Provide the (x, y) coordinate of the cell's center where the given text is located.  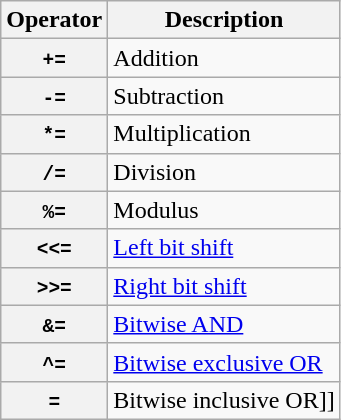
Modulus (224, 210)
Operator (54, 20)
*= (54, 134)
/= (54, 172)
<<= (54, 248)
&= (54, 324)
-= (54, 96)
Left bit shift (224, 248)
^= (54, 362)
Division (224, 172)
= (54, 400)
Bitwise inclusive OR]] (224, 400)
Multiplication (224, 134)
Addition (224, 58)
Bitwise exclusive OR (224, 362)
+= (54, 58)
>>= (54, 286)
Bitwise AND (224, 324)
%= (54, 210)
Description (224, 20)
Right bit shift (224, 286)
Subtraction (224, 96)
